Determine the [x, y] coordinate at the center of the cell enclosing the given text.  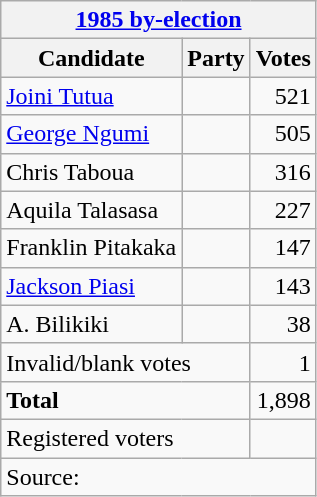
316 [283, 172]
Votes [283, 58]
38 [283, 324]
Source: [159, 477]
A. Bilikiki [92, 324]
505 [283, 134]
143 [283, 286]
Candidate [92, 58]
Joini Tutua [92, 96]
Total [126, 400]
Party [216, 58]
Chris Taboua [92, 172]
147 [283, 248]
Registered voters [126, 438]
Invalid/blank votes [126, 362]
George Ngumi [92, 134]
Jackson Piasi [92, 286]
227 [283, 210]
521 [283, 96]
1985 by-election [159, 20]
Franklin Pitakaka [92, 248]
1 [283, 362]
1,898 [283, 400]
Aquila Talasasa [92, 210]
